Find where the given text appears and provide that cell's center as (x, y) coordinate. 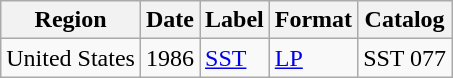
1986 (170, 58)
Catalog (405, 20)
Format (313, 20)
LP (313, 58)
Label (235, 20)
Region (71, 20)
Date (170, 20)
United States (71, 58)
SST 077 (405, 58)
SST (235, 58)
